Return the (x, y) coordinate for the center point of the cell that contains the specified text.  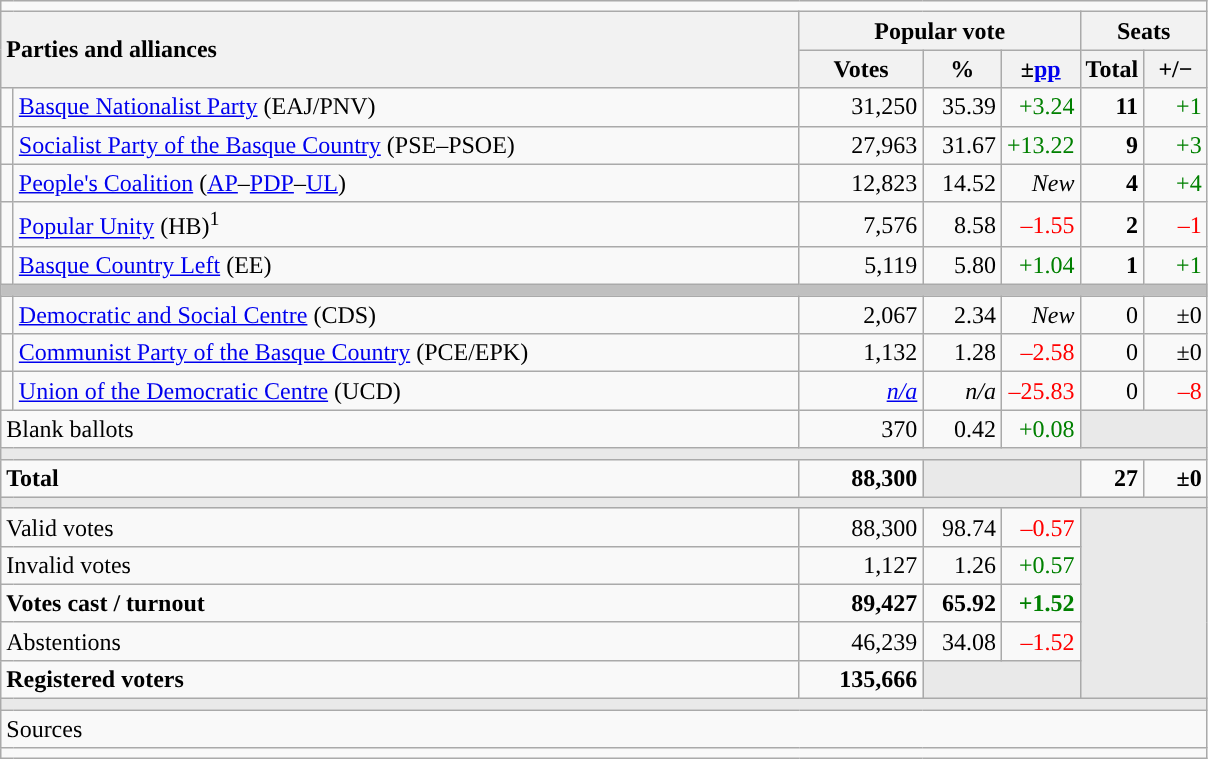
34.08 (962, 641)
11 (1112, 107)
98.74 (962, 527)
4 (1112, 183)
Votes cast / turnout (400, 603)
+4 (1176, 183)
27 (1112, 478)
Popular Unity (HB)1 (406, 224)
9 (1112, 145)
People's Coalition (AP–PDP–UL) (406, 183)
65.92 (962, 603)
8.58 (962, 224)
5.80 (962, 266)
+3.24 (1040, 107)
% (962, 69)
1.28 (962, 353)
370 (861, 429)
Blank ballots (400, 429)
–8 (1176, 391)
+0.57 (1040, 565)
–0.57 (1040, 527)
+/− (1176, 69)
Votes (861, 69)
135,666 (861, 679)
+3 (1176, 145)
2.34 (962, 315)
46,239 (861, 641)
Basque Country Left (EE) (406, 266)
+13.22 (1040, 145)
1,127 (861, 565)
Popular vote (940, 31)
Valid votes (400, 527)
7,576 (861, 224)
31.67 (962, 145)
Registered voters (400, 679)
+1.52 (1040, 603)
±pp (1040, 69)
Parties and alliances (400, 50)
–1 (1176, 224)
2 (1112, 224)
+0.08 (1040, 429)
Communist Party of the Basque Country (PCE/EPK) (406, 353)
Abstentions (400, 641)
31,250 (861, 107)
Basque Nationalist Party (EAJ/PNV) (406, 107)
0.42 (962, 429)
Union of the Democratic Centre (UCD) (406, 391)
35.39 (962, 107)
–1.55 (1040, 224)
27,963 (861, 145)
Democratic and Social Centre (CDS) (406, 315)
89,427 (861, 603)
Socialist Party of the Basque Country (PSE–PSOE) (406, 145)
1.26 (962, 565)
12,823 (861, 183)
1 (1112, 266)
5,119 (861, 266)
2,067 (861, 315)
Seats (1144, 31)
14.52 (962, 183)
–25.83 (1040, 391)
+1.04 (1040, 266)
–2.58 (1040, 353)
1,132 (861, 353)
Sources (604, 729)
–1.52 (1040, 641)
Invalid votes (400, 565)
